Return the [X, Y] coordinate for the center point of the cell that contains the specified text.  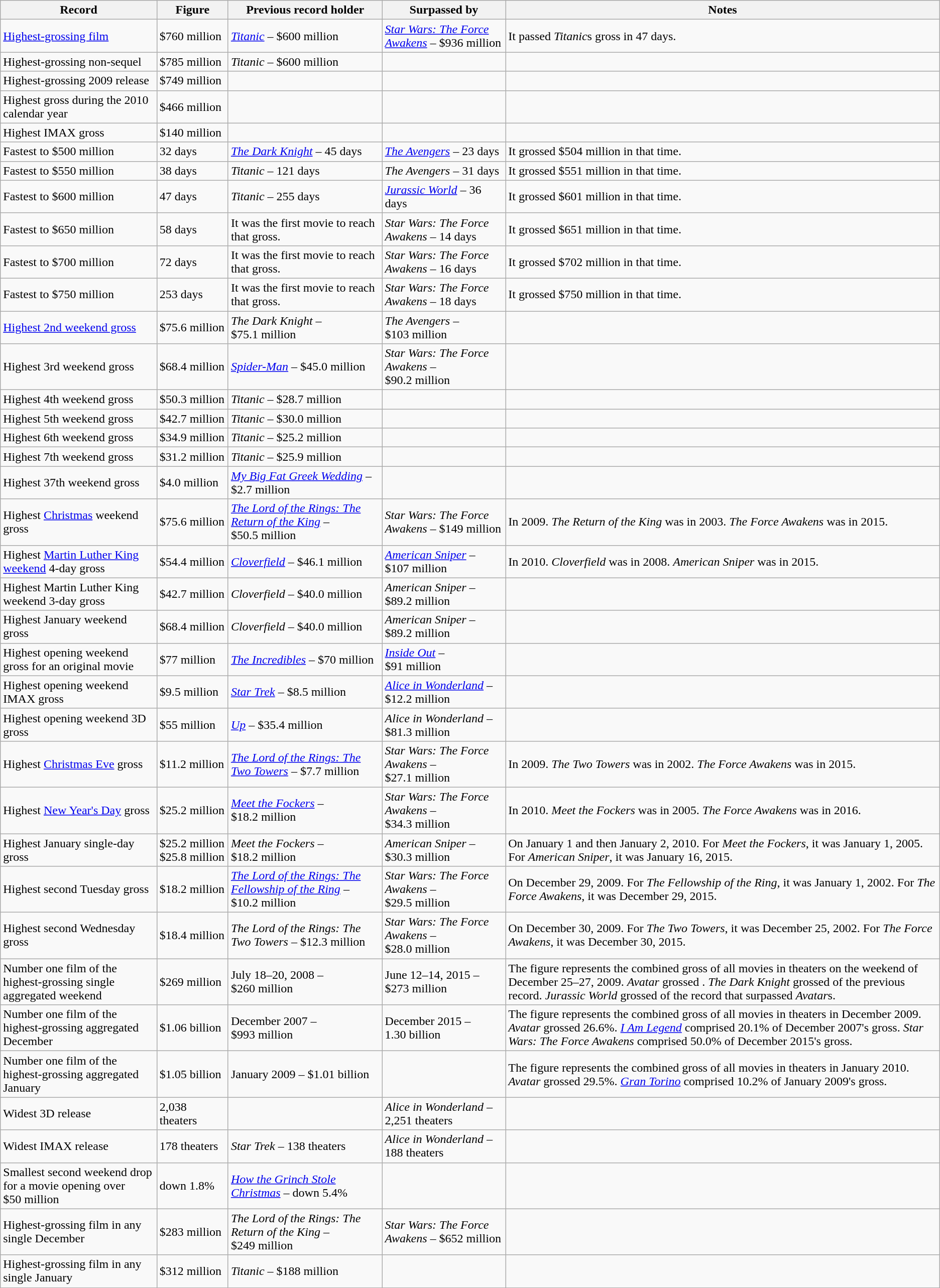
The Lord of the Rings: The Two Towers – $12.3 million [305, 936]
January 2009 – $1.01 billion [305, 1074]
The Avengers – 23 days [444, 152]
down 1.8% [192, 1186]
Cloverfield – $46.1 million [305, 561]
Fastest to $550 million [78, 171]
Fastest to $600 million [78, 197]
$25.2 million$25.8 million [192, 849]
Inside Out – $91 million [444, 660]
Spider-Man – $45.0 million [305, 367]
Number one film of the highest-grossing single aggregated weekend [78, 982]
Highest IMAX gross [78, 133]
Up – $35.4 million [305, 725]
$25.2 million [192, 810]
On December 30, 2009. For The Two Towers, it was December 25, 2002. For The Force Awakens, it was December 30, 2015. [723, 936]
Star Wars: The Force Awakens – 18 days [444, 294]
Highest second Tuesday gross [78, 889]
The Lord of the Rings: The Two Towers – $7.7 million [305, 764]
178 theaters [192, 1146]
The Incredibles – $70 million [305, 660]
$1.06 billion [192, 1028]
58 days [192, 229]
Titanic – $28.7 million [305, 400]
In 2009. The Two Towers was in 2002. The Force Awakens was in 2015. [723, 764]
Fastest to $700 million [78, 262]
32 days [192, 152]
The Avengers – $103 million [444, 327]
Highest opening weekend gross for an original movie [78, 660]
$50.3 million [192, 400]
American Sniper – $30.3 million [444, 849]
On December 29, 2009. For The Fellowship of the Ring, it was January 1, 2002. For The Force Awakens, it was December 29, 2015. [723, 889]
Highest second Wednesday gross [78, 936]
Highest January single-day gross [78, 849]
The Dark Knight – $75.1 million [305, 327]
Figure [192, 10]
Previous record holder [305, 10]
In 2010. Meet the Fockers was in 2005. The Force Awakens was in 2016. [723, 810]
$312 million [192, 1271]
$283 million [192, 1232]
$4.0 million [192, 483]
Titanic – $30.0 million [305, 419]
In 2009. The Return of the King was in 2003. The Force Awakens was in 2015. [723, 522]
It grossed $651 million in that time. [723, 229]
$54.4 million [192, 561]
$140 million [192, 133]
Fastest to $750 million [78, 294]
In 2010. Cloverfield was in 2008. American Sniper was in 2015. [723, 561]
Titanic – $25.2 million [305, 438]
Titanic – 255 days [305, 197]
Highest Christmas weekend gross [78, 522]
July 18–20, 2008 – $260 million [305, 982]
Star Wars: The Force Awakens – $90.2 million [444, 367]
It grossed $504 million in that time. [723, 152]
Highest Christmas Eve gross [78, 764]
It passed Titanics gross in 47 days. [723, 36]
Number one film of the highest-grossing aggregated January [78, 1074]
72 days [192, 262]
$55 million [192, 725]
December 2015 – 1.30 billion [444, 1028]
Highest 6th weekend gross [78, 438]
Highest Martin Luther King weekend 4-day gross [78, 561]
$760 million [192, 36]
Fastest to $500 million [78, 152]
How the Grinch Stole Christmas – down 5.4% [305, 1186]
Titanic – 121 days [305, 171]
Star Wars: The Force Awakens – $149 million [444, 522]
$785 million [192, 62]
Alice in Wonderland – $81.3 million [444, 725]
My Big Fat Greek Wedding – $2.7 million [305, 483]
Star Wars: The Force Awakens – $652 million [444, 1232]
Star Wars: The Force Awakens – $28.0 million [444, 936]
Highest-grossing non-sequel [78, 62]
On January 1 and then January 2, 2010. For Meet the Fockers, it was January 1, 2005. For American Sniper, it was January 16, 2015. [723, 849]
Star Wars: The Force Awakens – $29.5 million [444, 889]
$77 million [192, 660]
The Lord of the Rings: The Return of the King – $249 million [305, 1232]
Number one film of the highest-grossing aggregated December [78, 1028]
Star Trek – 138 theaters [305, 1146]
Highest 2nd weekend gross [78, 327]
The Lord of the Rings: The Return of the King – $50.5 million [305, 522]
American Sniper – $107 million [444, 561]
$31.2 million [192, 457]
Highest 5th weekend gross [78, 419]
Highest-grossing film in any single December [78, 1232]
It grossed $750 million in that time. [723, 294]
Highest-grossing film [78, 36]
Titanic – $25.9 million [305, 457]
$466 million [192, 106]
Surpassed by [444, 10]
Star Wars: The Force Awakens – 16 days [444, 262]
It grossed $551 million in that time. [723, 171]
$18.2 million [192, 889]
Star Wars: The Force Awakens – $27.1 million [444, 764]
Highest 7th weekend gross [78, 457]
38 days [192, 171]
253 days [192, 294]
$269 million [192, 982]
Highest January weekend gross [78, 626]
It grossed $702 million in that time. [723, 262]
Widest IMAX release [78, 1146]
Highest opening weekend IMAX gross [78, 692]
Jurassic World – 36 days [444, 197]
Highest opening weekend 3D gross [78, 725]
The Lord of the Rings: The Fellowship of the Ring – $10.2 million [305, 889]
The Dark Knight – 45 days [305, 152]
Highest-grossing 2009 release [78, 81]
Alice in Wonderland – $12.2 million [444, 692]
Highest 37th weekend gross [78, 483]
Smallest second weekend drop for a movie opening over $50 million [78, 1186]
The Avengers – 31 days [444, 171]
$34.9 million [192, 438]
Alice in Wonderland – 2,251 theaters [444, 1113]
$749 million [192, 81]
December 2007 – $993 million [305, 1028]
2,038 theaters [192, 1113]
Star Trek – $8.5 million [305, 692]
Fastest to $650 million [78, 229]
Record [78, 10]
Widest 3D release [78, 1113]
Highest 3rd weekend gross [78, 367]
Star Wars: The Force Awakens – 14 days [444, 229]
$9.5 million [192, 692]
$11.2 million [192, 764]
Highest Martin Luther King weekend 3-day gross [78, 594]
$18.4 million [192, 936]
Highest gross during the 2010 calendar year [78, 106]
47 days [192, 197]
Highest New Year's Day gross [78, 810]
Notes [723, 10]
Star Wars: The Force Awakens – $936 million [444, 36]
It grossed $601 million in that time. [723, 197]
$1.05 billion [192, 1074]
Highest-grossing film in any single January [78, 1271]
June 12–14, 2015 – $273 million [444, 982]
Star Wars: The Force Awakens – $34.3 million [444, 810]
Highest 4th weekend gross [78, 400]
Alice in Wonderland – 188 theaters [444, 1146]
Titanic – $188 million [305, 1271]
